Output the (x, y) coordinate of the center of the cell containing the given text.  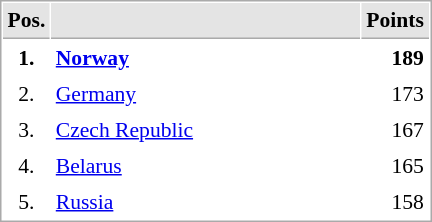
Pos. (26, 21)
4. (26, 165)
2. (26, 93)
5. (26, 201)
189 (396, 57)
1. (26, 57)
Germany (206, 93)
Norway (206, 57)
Czech Republic (206, 129)
Russia (206, 201)
Belarus (206, 165)
3. (26, 129)
165 (396, 165)
Points (396, 21)
173 (396, 93)
167 (396, 129)
158 (396, 201)
